Capture the cell that displays the provided text and extract its (x, y) central coordinate. 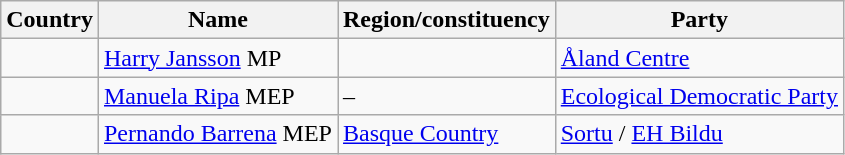
Sortu / EH Bildu (699, 134)
Basque Country (447, 134)
Ecological Democratic Party (699, 96)
Name (218, 20)
Manuela Ripa MEP (218, 96)
Pernando Barrena MEP (218, 134)
Harry Jansson MP (218, 58)
Åland Centre (699, 58)
Region/constituency (447, 20)
Party (699, 20)
Country (50, 20)
– (447, 96)
